Return [X, Y] of the center of cell containing provided text 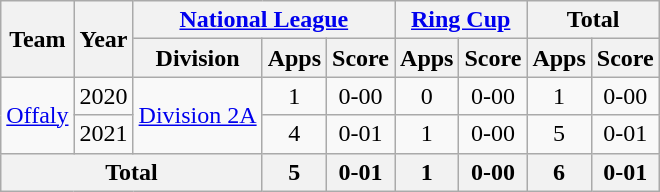
Division [198, 58]
2021 [104, 134]
Division 2A [198, 115]
Ring Cup [461, 20]
Year [104, 39]
National League [264, 20]
0 [427, 96]
Offaly [38, 115]
2020 [104, 96]
4 [294, 134]
Team [38, 39]
6 [559, 172]
